Determine the (x, y) coordinate at the center of the cell enclosing the given text.  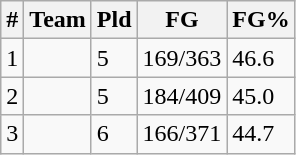
169/363 (182, 58)
Pld (114, 20)
2 (12, 96)
166/371 (182, 134)
# (12, 20)
45.0 (261, 96)
1 (12, 58)
184/409 (182, 96)
46.6 (261, 58)
6 (114, 134)
FG% (261, 20)
Team (58, 20)
44.7 (261, 134)
3 (12, 134)
FG (182, 20)
